Scan for the cell matching the given text and deliver its [x, y] coordinate at center. 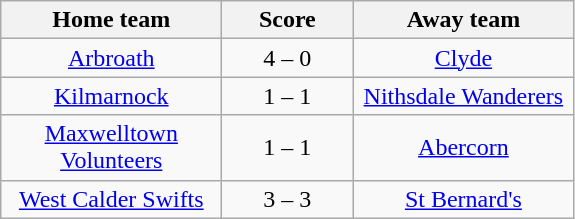
Clyde [464, 58]
Kilmarnock [112, 96]
Home team [112, 20]
Away team [464, 20]
3 – 3 [288, 199]
Arbroath [112, 58]
Nithsdale Wanderers [464, 96]
St Bernard's [464, 199]
Maxwelltown Volunteers [112, 148]
Score [288, 20]
Abercorn [464, 148]
West Calder Swifts [112, 199]
4 – 0 [288, 58]
